Capture the cell that displays the provided text and extract its (X, Y) central coordinate. 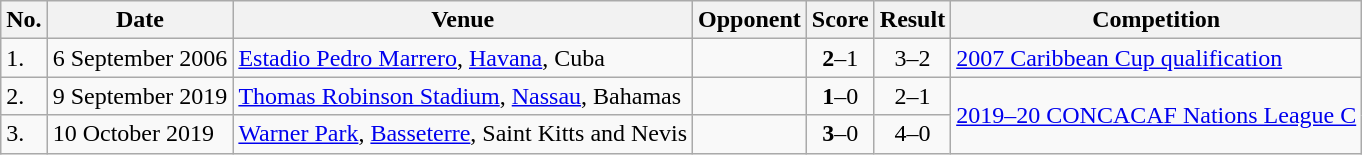
9 September 2019 (140, 96)
10 October 2019 (140, 134)
Estadio Pedro Marrero, Havana, Cuba (463, 58)
2. (24, 96)
Venue (463, 20)
Competition (1156, 20)
3–0 (840, 134)
2019–20 CONCACAF Nations League C (1156, 115)
1–0 (840, 96)
Score (840, 20)
Thomas Robinson Stadium, Nassau, Bahamas (463, 96)
No. (24, 20)
2007 Caribbean Cup qualification (1156, 58)
Warner Park, Basseterre, Saint Kitts and Nevis (463, 134)
4–0 (912, 134)
Date (140, 20)
1. (24, 58)
Opponent (750, 20)
3. (24, 134)
6 September 2006 (140, 58)
3–2 (912, 58)
Result (912, 20)
